Return [X, Y] of the center of cell containing provided text 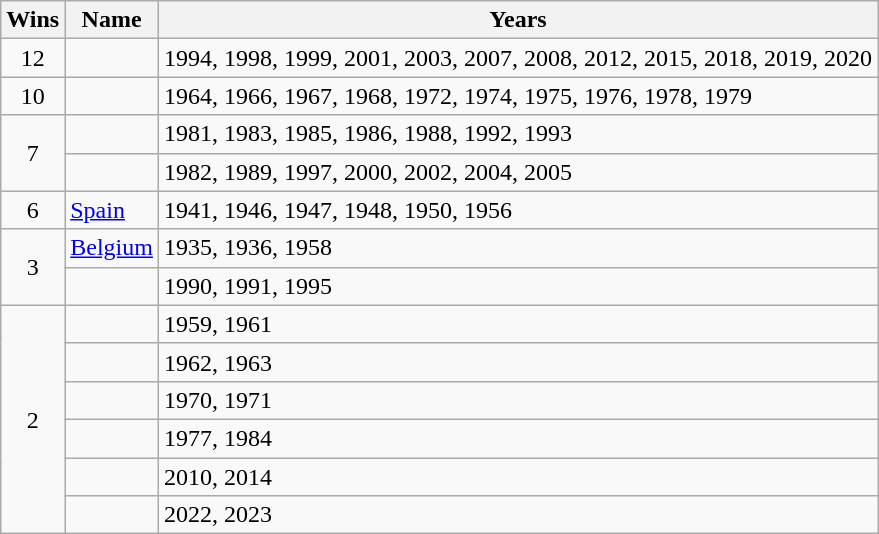
1994, 1998, 1999, 2001, 2003, 2007, 2008, 2012, 2015, 2018, 2019, 2020 [518, 58]
1964, 1966, 1967, 1968, 1972, 1974, 1975, 1976, 1978, 1979 [518, 96]
1981, 1983, 1985, 1986, 1988, 1992, 1993 [518, 134]
3 [33, 267]
1990, 1991, 1995 [518, 286]
1941, 1946, 1947, 1948, 1950, 1956 [518, 210]
2010, 2014 [518, 477]
1977, 1984 [518, 438]
Wins [33, 20]
1935, 1936, 1958 [518, 248]
Name [112, 20]
1982, 1989, 1997, 2000, 2002, 2004, 2005 [518, 172]
1970, 1971 [518, 400]
12 [33, 58]
10 [33, 96]
Years [518, 20]
1959, 1961 [518, 324]
2 [33, 419]
2022, 2023 [518, 515]
7 [33, 153]
6 [33, 210]
1962, 1963 [518, 362]
Belgium [112, 248]
Spain [112, 210]
